Identify which cell holds the provided text, then report its [x, y] central coordinate. 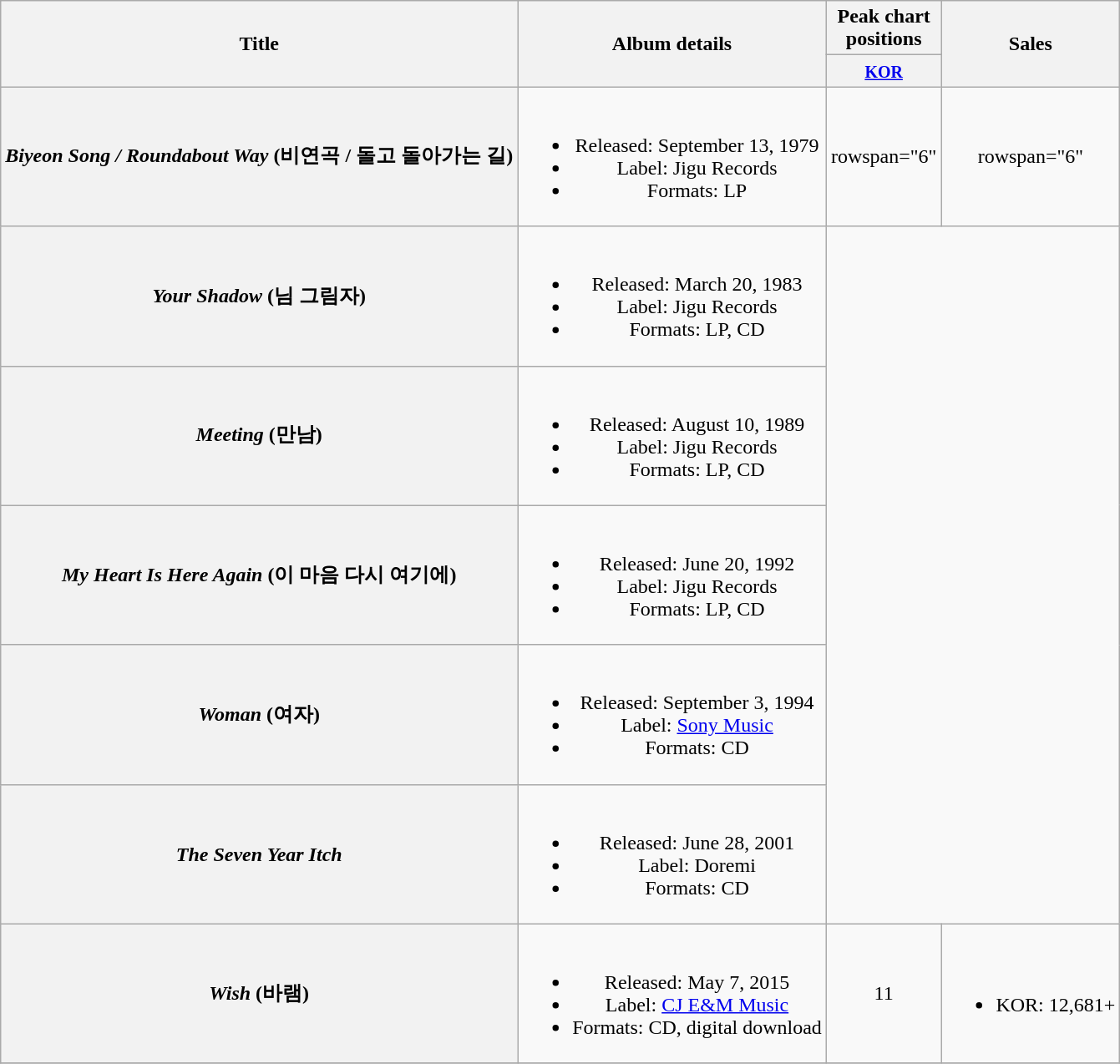
The Seven Year Itch [259, 854]
Album details [672, 43]
Sales [1031, 43]
Released: June 28, 2001Label: DoremiFormats: CD [672, 854]
Meeting (만남) [259, 436]
11 [884, 994]
Released: September 3, 1994Label: Sony MusicFormats: CD [672, 715]
Released: May 7, 2015Label: CJ E&M MusicFormats: CD, digital download [672, 994]
Your Shadow (님 그림자) [259, 296]
Released: September 13, 1979Label: Jigu RecordsFormats: LP [672, 157]
My Heart Is Here Again (이 마음 다시 여기에) [259, 575]
Title [259, 43]
KOR: 12,681+ [1031, 994]
KOR [884, 71]
Released: August 10, 1989Label: Jigu RecordsFormats: LP, CD [672, 436]
Released: March 20, 1983Label: Jigu RecordsFormats: LP, CD [672, 296]
Peak chart positions [884, 28]
Biyeon Song / Roundabout Way (비연곡 / 돌고 돌아가는 길) [259, 157]
Released: June 20, 1992Label: Jigu RecordsFormats: LP, CD [672, 575]
Wish (바램) [259, 994]
Woman (여자) [259, 715]
